Find where the given text appears and provide that cell's center as [x, y] coordinate. 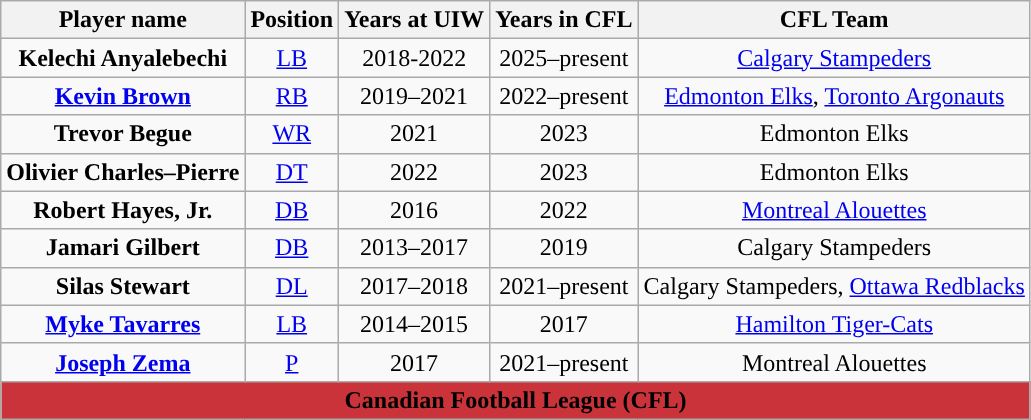
Calgary Stampeders, Ottawa Redblacks [834, 286]
2019 [564, 248]
Trevor Begue [123, 134]
P [292, 362]
DT [292, 172]
Edmonton Elks, Toronto Argonauts [834, 96]
Position [292, 20]
Olivier Charles–Pierre [123, 172]
Jamari Gilbert [123, 248]
Canadian Football League (CFL) [516, 400]
Kevin Brown [123, 96]
Myke Tavarres [123, 324]
Player name [123, 20]
2018-2022 [414, 58]
RB [292, 96]
2021 [414, 134]
Robert Hayes, Jr. [123, 210]
Hamilton Tiger-Cats [834, 324]
2013–2017 [414, 248]
DL [292, 286]
2022–present [564, 96]
2017–2018 [414, 286]
2016 [414, 210]
Silas Stewart [123, 286]
2014–2015 [414, 324]
Years in CFL [564, 20]
WR [292, 134]
Joseph Zema [123, 362]
2025–present [564, 58]
Years at UIW [414, 20]
Kelechi Anyalebechi [123, 58]
2019–2021 [414, 96]
CFL Team [834, 20]
